Pinpoint the cell where the given text exists, returning its [x, y] midpoint coordinate. 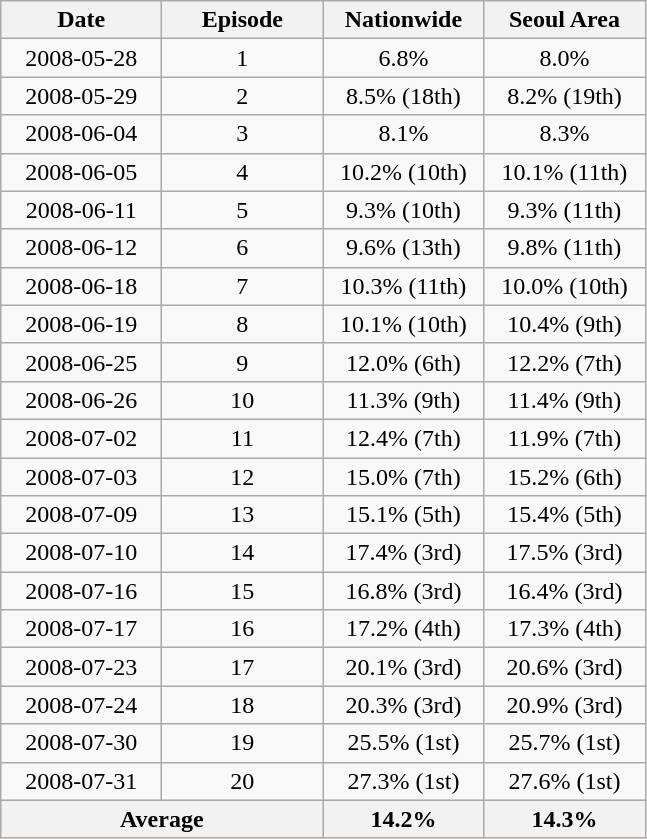
8.1% [404, 134]
Episode [242, 20]
2008-06-11 [82, 210]
6.8% [404, 58]
10.1% (10th) [404, 324]
15.4% (5th) [564, 515]
12.4% (7th) [404, 438]
17.4% (3rd) [404, 553]
25.5% (1st) [404, 743]
2008-06-25 [82, 362]
Date [82, 20]
8.0% [564, 58]
20 [242, 781]
4 [242, 172]
10 [242, 400]
6 [242, 248]
20.3% (3rd) [404, 705]
3 [242, 134]
15 [242, 591]
17.2% (4th) [404, 629]
2008-07-03 [82, 477]
11 [242, 438]
2008-05-29 [82, 96]
2008-07-24 [82, 705]
16.4% (3rd) [564, 591]
2008-06-19 [82, 324]
9.3% (10th) [404, 210]
5 [242, 210]
27.3% (1st) [404, 781]
20.1% (3rd) [404, 667]
19 [242, 743]
1 [242, 58]
10.0% (10th) [564, 286]
10.4% (9th) [564, 324]
2008-06-04 [82, 134]
8.2% (19th) [564, 96]
17.3% (4th) [564, 629]
14.3% [564, 819]
10.3% (11th) [404, 286]
2008-06-12 [82, 248]
8 [242, 324]
2 [242, 96]
15.0% (7th) [404, 477]
2008-07-10 [82, 553]
2008-07-31 [82, 781]
12.0% (6th) [404, 362]
20.6% (3rd) [564, 667]
16 [242, 629]
17 [242, 667]
2008-07-30 [82, 743]
9 [242, 362]
18 [242, 705]
27.6% (1st) [564, 781]
2008-07-23 [82, 667]
12 [242, 477]
15.2% (6th) [564, 477]
Average [162, 819]
13 [242, 515]
17.5% (3rd) [564, 553]
15.1% (5th) [404, 515]
2008-07-09 [82, 515]
11.4% (9th) [564, 400]
11.9% (7th) [564, 438]
2008-06-18 [82, 286]
8.3% [564, 134]
8.5% (18th) [404, 96]
10.2% (10th) [404, 172]
11.3% (9th) [404, 400]
20.9% (3rd) [564, 705]
2008-07-16 [82, 591]
14.2% [404, 819]
9.8% (11th) [564, 248]
9.6% (13th) [404, 248]
2008-06-05 [82, 172]
10.1% (11th) [564, 172]
25.7% (1st) [564, 743]
2008-07-17 [82, 629]
Seoul Area [564, 20]
2008-07-02 [82, 438]
14 [242, 553]
2008-06-26 [82, 400]
16.8% (3rd) [404, 591]
9.3% (11th) [564, 210]
Nationwide [404, 20]
12.2% (7th) [564, 362]
2008-05-28 [82, 58]
7 [242, 286]
